From the cell containing the given text, extract its center point as [X, Y] coordinate. 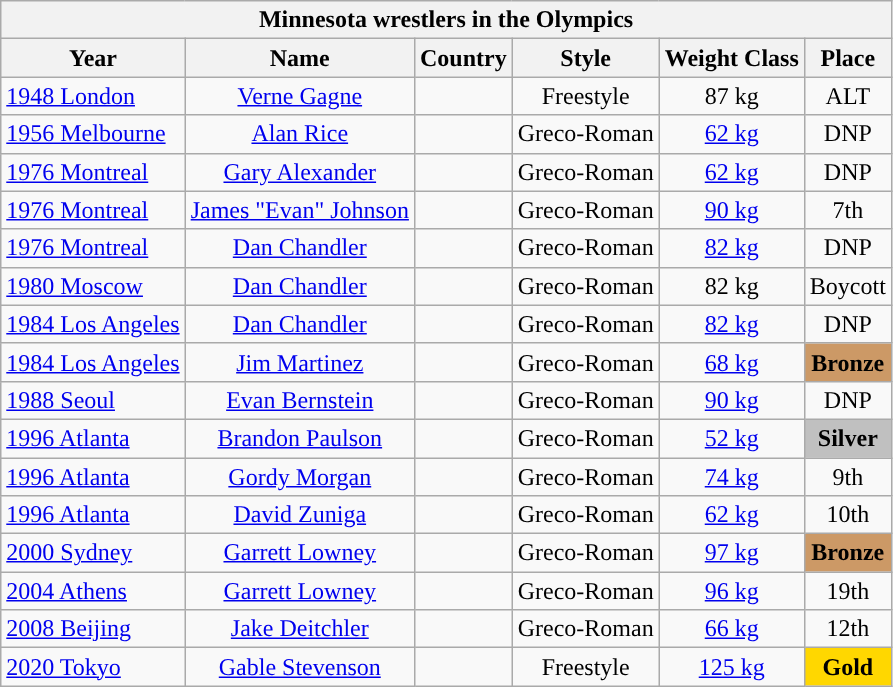
Brandon Paulson [300, 438]
87 kg [732, 96]
66 kg [732, 629]
1988 Seoul [93, 400]
52 kg [732, 438]
ALT [848, 96]
David Zuniga [300, 515]
7th [848, 210]
68 kg [732, 362]
Place [848, 58]
Minnesota wrestlers in the Olympics [446, 20]
Silver [848, 438]
10th [848, 515]
1956 Melbourne [93, 134]
Boycott [848, 286]
9th [848, 477]
2004 Athens [93, 591]
James "Evan" Johnson [300, 210]
97 kg [732, 553]
1948 London [93, 96]
Style [586, 58]
19th [848, 591]
Gold [848, 667]
12th [848, 629]
125 kg [732, 667]
1980 Moscow [93, 286]
Name [300, 58]
Jim Martinez [300, 362]
96 kg [732, 591]
Verne Gagne [300, 96]
Evan Bernstein [300, 400]
Alan Rice [300, 134]
Country [463, 58]
2020 Tokyo [93, 667]
Gable Stevenson [300, 667]
74 kg [732, 477]
2008 Beijing [93, 629]
Year [93, 58]
2000 Sydney [93, 553]
Gordy Morgan [300, 477]
Weight Class [732, 58]
Gary Alexander [300, 172]
Jake Deitchler [300, 629]
